Identify which cell holds the provided text, then report its [X, Y] central coordinate. 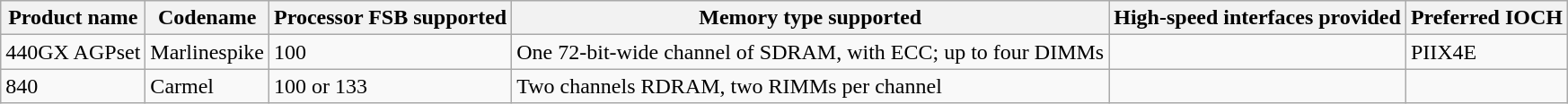
One 72-bit-wide channel of SDRAM, with ECC; up to four DIMMs [810, 52]
Codename [207, 18]
Preferred IOCH [1486, 18]
Marlinespike [207, 52]
Carmel [207, 86]
100 [391, 52]
100 or 133 [391, 86]
Processor FSB supported [391, 18]
Product name [74, 18]
Two channels RDRAM, two RIMMs per channel [810, 86]
Memory type supported [810, 18]
PIIX4E [1486, 52]
High-speed interfaces provided [1257, 18]
840 [74, 86]
440GX AGPset [74, 52]
